Extract the (X, Y) coordinate from the center of the cell holding the provided text.  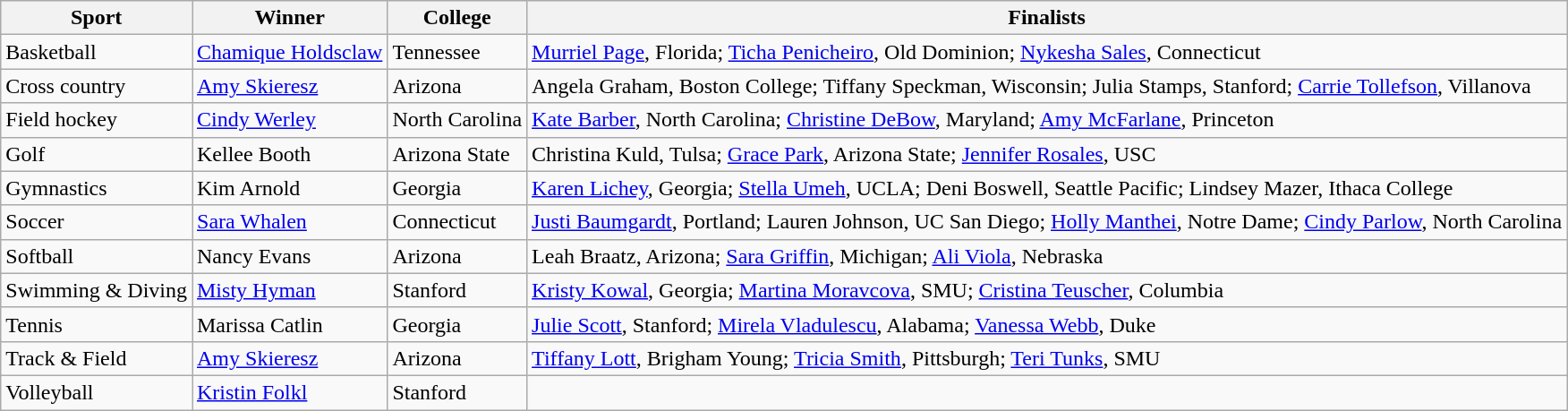
Sara Whalen (289, 222)
Marissa Catlin (289, 324)
Cross country (97, 86)
Track & Field (97, 358)
Gymnastics (97, 188)
Tennis (97, 324)
Murriel Page, Florida; Ticha Penicheiro, Old Dominion; Nykesha Sales, Connecticut (1047, 52)
Golf (97, 154)
Tiffany Lott, Brigham Young; Tricia Smith, Pittsburgh; Teri Tunks, SMU (1047, 358)
Julie Scott, Stanford; Mirela Vladulescu, Alabama; Vanessa Webb, Duke (1047, 324)
Connecticut (457, 222)
Nancy Evans (289, 256)
Winner (289, 18)
Soccer (97, 222)
Swimming & Diving (97, 290)
Cindy Werley (289, 120)
Angela Graham, Boston College; Tiffany Speckman, Wisconsin; Julia Stamps, Stanford; Carrie Tollefson, Villanova (1047, 86)
Kristin Folkl (289, 392)
Finalists (1047, 18)
Sport (97, 18)
College (457, 18)
Leah Braatz, Arizona; Sara Griffin, Michigan; Ali Viola, Nebraska (1047, 256)
Arizona State (457, 154)
Softball (97, 256)
Karen Lichey, Georgia; Stella Umeh, UCLA; Deni Boswell, Seattle Pacific; Lindsey Mazer, Ithaca College (1047, 188)
Chamique Holdsclaw (289, 52)
Misty Hyman (289, 290)
Christina Kuld, Tulsa; Grace Park, Arizona State; Jennifer Rosales, USC (1047, 154)
Kristy Kowal, Georgia; Martina Moravcova, SMU; Cristina Teuscher, Columbia (1047, 290)
Justi Baumgardt, Portland; Lauren Johnson, UC San Diego; Holly Manthei, Notre Dame; Cindy Parlow, North Carolina (1047, 222)
Field hockey (97, 120)
Kim Arnold (289, 188)
Kate Barber, North Carolina; Christine DeBow, Maryland; Amy McFarlane, Princeton (1047, 120)
North Carolina (457, 120)
Basketball (97, 52)
Kellee Booth (289, 154)
Volleyball (97, 392)
Tennessee (457, 52)
